Output the [x, y] coordinate of the center of the cell containing the given text.  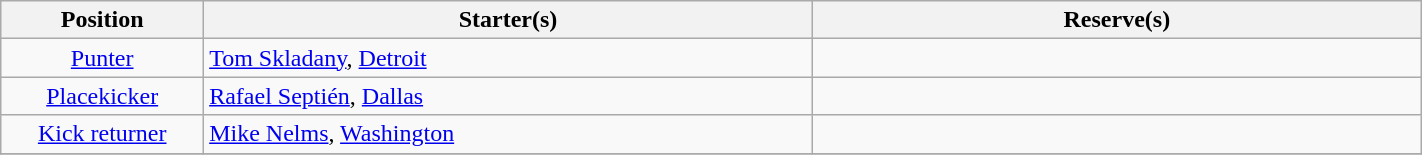
Reserve(s) [1116, 20]
Punter [102, 58]
Rafael Septién, Dallas [508, 96]
Starter(s) [508, 20]
Position [102, 20]
Kick returner [102, 134]
Tom Skladany, Detroit [508, 58]
Placekicker [102, 96]
Mike Nelms, Washington [508, 134]
